Capture the cell that displays the provided text and extract its (x, y) central coordinate. 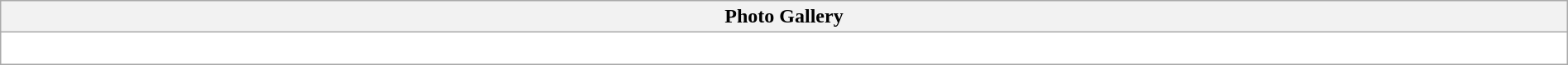
Photo Gallery (784, 17)
